Locate the cell with the specified text and output its (x, y) center coordinate. 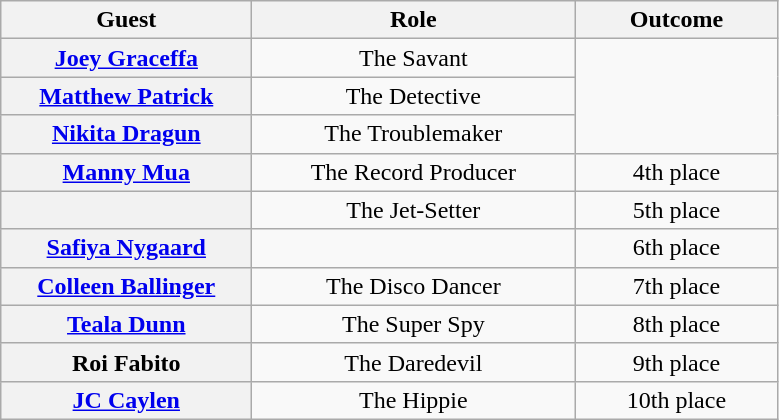
The Disco Dancer (414, 286)
Roi Fabito (126, 362)
Outcome (676, 20)
Manny Mua (126, 172)
JC Caylen (126, 400)
7th place (676, 286)
The Daredevil (414, 362)
Role (414, 20)
10th place (676, 400)
Teala Dunn (126, 324)
Nikita Dragun (126, 134)
8th place (676, 324)
The Super Spy (414, 324)
Safiya Nygaard (126, 248)
5th place (676, 210)
The Hippie (414, 400)
The Jet-Setter (414, 210)
The Detective (414, 96)
Guest (126, 20)
Colleen Ballinger (126, 286)
6th place (676, 248)
Matthew Patrick (126, 96)
The Troublemaker (414, 134)
Joey Graceffa (126, 58)
4th place (676, 172)
The Savant (414, 58)
The Record Producer (414, 172)
9th place (676, 362)
